Search for the cell housing the specified text and yield its [X, Y] center coordinate. 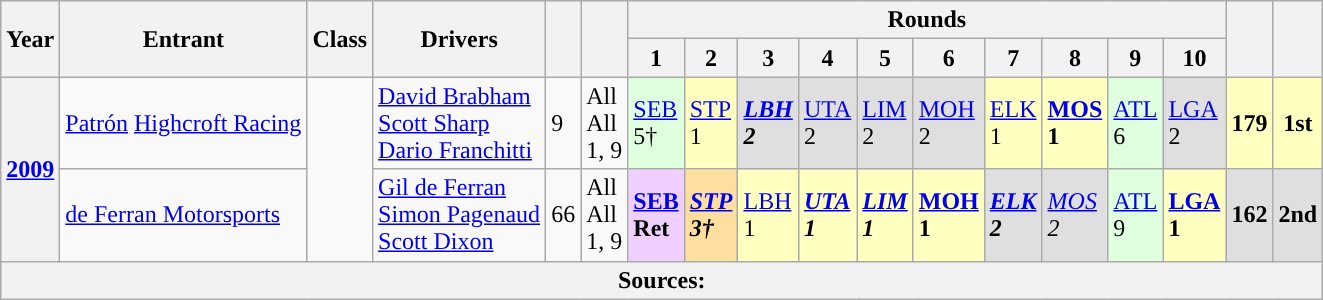
de Ferran Motorsports [184, 215]
STP3† [711, 215]
MOS2 [1075, 215]
6 [948, 58]
David Brabham Scott Sharp Dario Franchitti [460, 123]
Rounds [927, 20]
STP1 [711, 123]
LGA1 [1194, 215]
Patrón Highcroft Racing [184, 123]
ELK1 [1013, 123]
UTA2 [827, 123]
Class [340, 39]
Entrant [184, 39]
179 [1250, 123]
SEB5† [656, 123]
ELK2 [1013, 215]
4 [827, 58]
MOH1 [948, 215]
LIM1 [885, 215]
MOS1 [1075, 123]
LGA2 [1194, 123]
7 [1013, 58]
Gil de Ferran Simon Pagenaud Scott Dixon [460, 215]
Sources: [662, 280]
10 [1194, 58]
2nd [1298, 215]
LBH1 [768, 215]
1st [1298, 123]
Year [30, 39]
MOH2 [948, 123]
1 [656, 58]
5 [885, 58]
Drivers [460, 39]
2009 [30, 169]
LIM2 [885, 123]
3 [768, 58]
66 [564, 215]
ATL6 [1136, 123]
SEBRet [656, 215]
UTA1 [827, 215]
162 [1250, 215]
8 [1075, 58]
ATL9 [1136, 215]
LBH2 [768, 123]
2 [711, 58]
